From the cell containing the given text, extract its center point as (X, Y) coordinate. 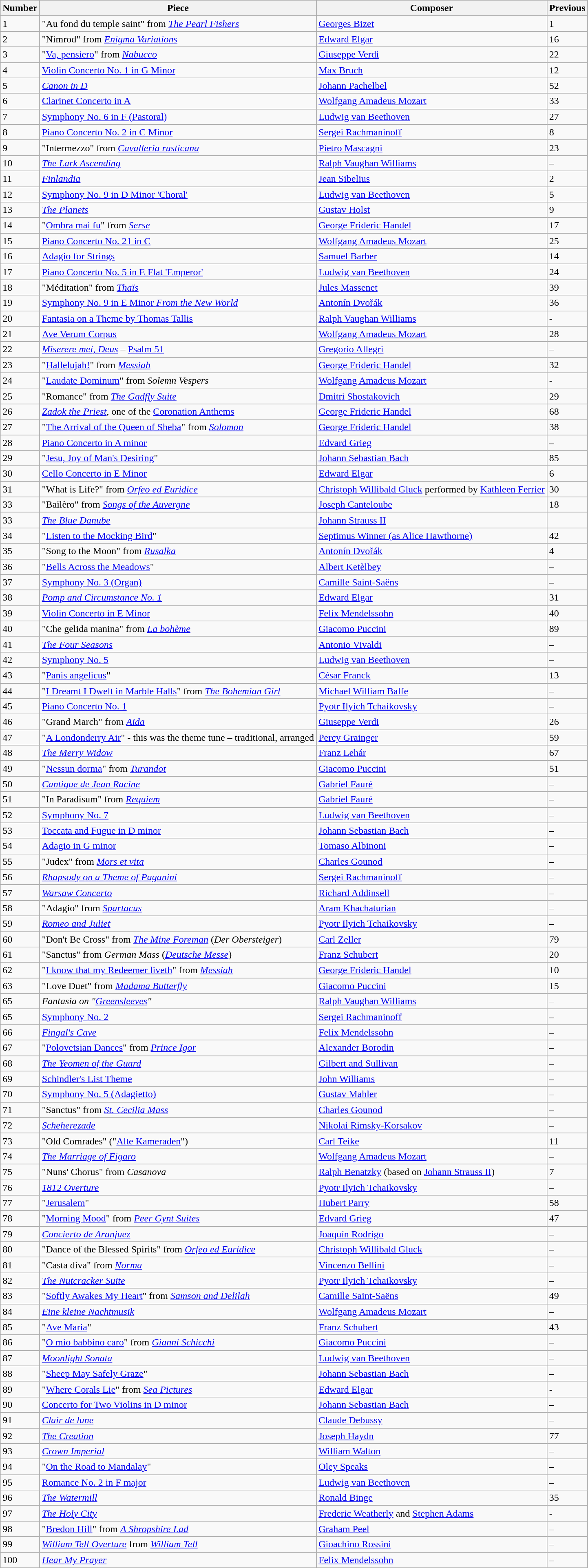
"I Dreamt I Dwelt in Marble Halls" from The Bohemian Girl (178, 691)
"Jesu, Joy of Man's Desiring" (178, 458)
Gilbert and Sullivan (432, 1063)
Romeo and Juliet (178, 923)
"Au fond du temple saint" from The Pearl Fishers (178, 24)
53 (20, 830)
Moonlight Sonata (178, 1358)
Claude Debussy (432, 1420)
Alexander Borodin (432, 1048)
Symphony No. 6 in F (Pastoral) (178, 117)
61 (20, 955)
Jules Massenet (432, 287)
37 (20, 582)
Piece (178, 8)
Richard Addinsell (432, 892)
"Che gelida manina" from La bohème (178, 629)
Samuel Barber (432, 256)
Cantique de Jean Racine (178, 784)
John Williams (432, 1079)
Michael William Balfe (432, 691)
"Listen to the Mocking Bird" (178, 536)
"Laudate Dominum" from Solemn Vespers (178, 380)
Canon in D (178, 86)
Vincenzo Bellini (432, 1265)
The Nutcracker Suite (178, 1281)
"Intermezzo" from Cavalleria rusticana (178, 148)
71 (20, 1110)
Graham Peel (432, 1529)
95 (20, 1482)
Joseph Haydn (432, 1435)
Christoph Willibald Gluck performed by Kathleen Ferrier (432, 489)
62 (20, 970)
55 (20, 861)
Warsaw Concerto (178, 892)
Pomp and Circumstance No. 1 (178, 598)
Christoph Willibald Gluck (432, 1250)
"Ave Maria" (178, 1327)
Carl Teike (432, 1141)
73 (20, 1141)
"Sheep May Safely Graze" (178, 1374)
41 (20, 644)
Ave Verum Corpus (178, 334)
84 (20, 1312)
"Song to the Moon" from Rusalka (178, 551)
"Casta diva" from Norma (178, 1265)
"Judex" from Mors et vita (178, 861)
45 (20, 707)
66 (20, 1032)
Percy Grainger (432, 738)
The Lark Ascending (178, 163)
"Nimrod" from Enigma Variations (178, 39)
Hear My Prayer (178, 1560)
70 (20, 1094)
Piano Concerto No. 1 (178, 707)
Zadok the Priest, one of the Coronation Anthems (178, 411)
"Va, pensiero" from Nabucco (178, 55)
"Dance of the Blessed Spirits" from Orfeo ed Euridice (178, 1250)
32 (567, 365)
Gioachino Rossini (432, 1544)
57 (20, 892)
"Bredon Hill" from A Shropshire Lad (178, 1529)
Gustav Mahler (432, 1094)
Finlandia (178, 179)
97 (20, 1513)
The Creation (178, 1435)
"Baïlèro" from Songs of the Auvergne (178, 505)
"Where Corals Lie" from Sea Pictures (178, 1389)
Previous (567, 8)
Fingal's Cave (178, 1032)
Number (20, 8)
Gustav Holst (432, 210)
92 (20, 1435)
75 (20, 1172)
"Bells Across the Meadows" (178, 567)
19 (20, 303)
"Adagio" from Spartacus (178, 908)
"Sanctus" from St. Cecilia Mass (178, 1110)
Symphony No. 7 (178, 815)
Symphony No. 5 (Adagietto) (178, 1094)
Gregorio Allegri (432, 349)
Symphony No. 5 (178, 660)
Max Bruch (432, 70)
44 (20, 691)
César Franck (432, 675)
"Panis angelicus" (178, 675)
Symphony No. 3 (Organ) (178, 582)
"Nuns' Chorus" from Casanova (178, 1172)
86 (20, 1343)
"In Paradisum" from Requiem (178, 799)
Symphony No. 2 (178, 1017)
Piano Concerto No. 2 in C Minor (178, 132)
"Nessun dorma" from Turandot (178, 769)
87 (20, 1358)
1812 Overture (178, 1188)
34 (20, 536)
"Ombra mai fu" from Serse (178, 225)
Frederic Weatherly and Stephen Adams (432, 1513)
"On the Road to Mandalay" (178, 1467)
Violin Concerto No. 1 in G Minor (178, 70)
Tomaso Albinoni (432, 846)
99 (20, 1544)
96 (20, 1498)
93 (20, 1451)
"Romance" from The Gadfly Suite (178, 396)
80 (20, 1250)
Schindler's List Theme (178, 1079)
"I know that my Redeemer liveth" from Messiah (178, 970)
The Yeomen of the Guard (178, 1063)
91 (20, 1420)
"Softly Awakes My Heart" from Samson and Delilah (178, 1296)
The Watermill (178, 1498)
Franz Lehár (432, 753)
82 (20, 1281)
"The Arrival of the Queen of Sheba" from Solomon (178, 427)
Joaquín Rodrigo (432, 1234)
"Sanctus" from German Mass (Deutsche Messe) (178, 955)
The Marriage of Figaro (178, 1156)
63 (20, 986)
Clair de lune (178, 1420)
48 (20, 753)
56 (20, 877)
Oley Speaks (432, 1467)
Albert Ketèlbey (432, 567)
"Méditation" from Thaïs (178, 287)
Adagio in G minor (178, 846)
Georges Bizet (432, 24)
Rhapsody on a Theme of Paganini (178, 877)
"O mio babbino caro" from Gianni Schicchi (178, 1343)
Miserere mei, Deus – Psalm 51 (178, 349)
Ronald Binge (432, 1498)
"What is Life?" from Orfeo ed Euridice (178, 489)
76 (20, 1188)
94 (20, 1467)
Antonio Vivaldi (432, 644)
The Planets (178, 210)
"Polovetsian Dances" from Prince Igor (178, 1048)
Crown Imperial (178, 1451)
Ralph Benatzky (based on Johann Strauss II) (432, 1172)
Nikolai Rimsky-Korsakov (432, 1125)
Johann Pachelbel (432, 86)
98 (20, 1529)
Fantasia on a Theme by Thomas Tallis (178, 318)
Toccata and Fugue in D minor (178, 830)
Cello Concerto in E Minor (178, 474)
Adagio for Strings (178, 256)
Dmitri Shostakovich (432, 396)
100 (20, 1560)
46 (20, 722)
"Don't Be Cross" from The Mine Foreman (Der Obersteiger) (178, 939)
Scheherezade (178, 1125)
"Hallelujah!" from Messiah (178, 365)
69 (20, 1079)
Hubert Parry (432, 1203)
Clarinet Concerto in A (178, 101)
"Old Comrades" ("Alte Kameraden") (178, 1141)
Symphony No. 9 in D Minor 'Choral' (178, 194)
Pietro Mascagni (432, 148)
74 (20, 1156)
Piano Concerto No. 5 in E Flat 'Emperor' (178, 272)
Composer (432, 8)
Symphony No. 9 in E Minor From the New World (178, 303)
William Walton (432, 1451)
50 (20, 784)
Johann Strauss II (432, 520)
Piano Concerto No. 21 in C (178, 241)
The Merry Widow (178, 753)
78 (20, 1219)
Romance No. 2 in F major (178, 1482)
21 (20, 334)
72 (20, 1125)
83 (20, 1296)
88 (20, 1374)
Fantasia on "Greensleeves" (178, 1001)
Carl Zeller (432, 939)
3 (20, 55)
Septimus Winner (as Alice Hawthorne) (432, 536)
"Grand March" from Aida (178, 722)
William Tell Overture from William Tell (178, 1544)
60 (20, 939)
Concerto for Two Violins in D minor (178, 1405)
"A Londonderry Air" - this was the theme tune – traditional, arranged (178, 738)
Jean Sibelius (432, 179)
"Jerusalem" (178, 1203)
Piano Concerto in A minor (178, 442)
54 (20, 846)
Violin Concerto in E Minor (178, 613)
The Holy City (178, 1513)
Eine kleine Nachtmusik (178, 1312)
Aram Khachaturian (432, 908)
90 (20, 1405)
81 (20, 1265)
The Blue Danube (178, 520)
"Morning Mood" from Peer Gynt Suites (178, 1219)
The Four Seasons (178, 644)
"Love Duet" from Madama Butterfly (178, 986)
Concierto de Aranjuez (178, 1234)
Joseph Canteloube (432, 505)
